Determine the (X, Y) coordinate at the center of the cell enclosing the given text.  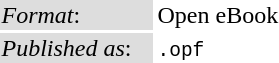
Published as: (76, 48)
Format: (76, 15)
